Determine the (X, Y) coordinate at the center of the cell enclosing the given text.  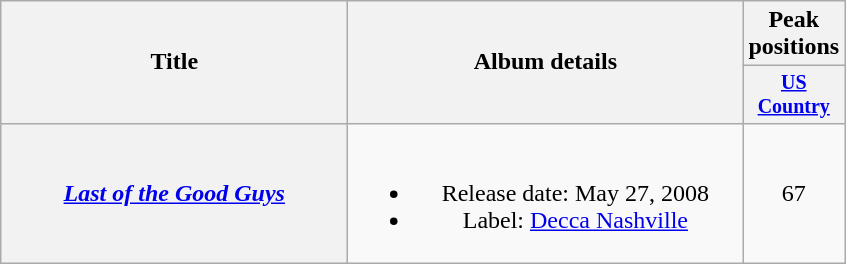
Peak positions (794, 34)
Title (174, 62)
US Country (794, 94)
Release date: May 27, 2008Label: Decca Nashville (546, 193)
67 (794, 193)
Album details (546, 62)
Last of the Good Guys (174, 193)
